Search for the cell housing the specified text and yield its [x, y] center coordinate. 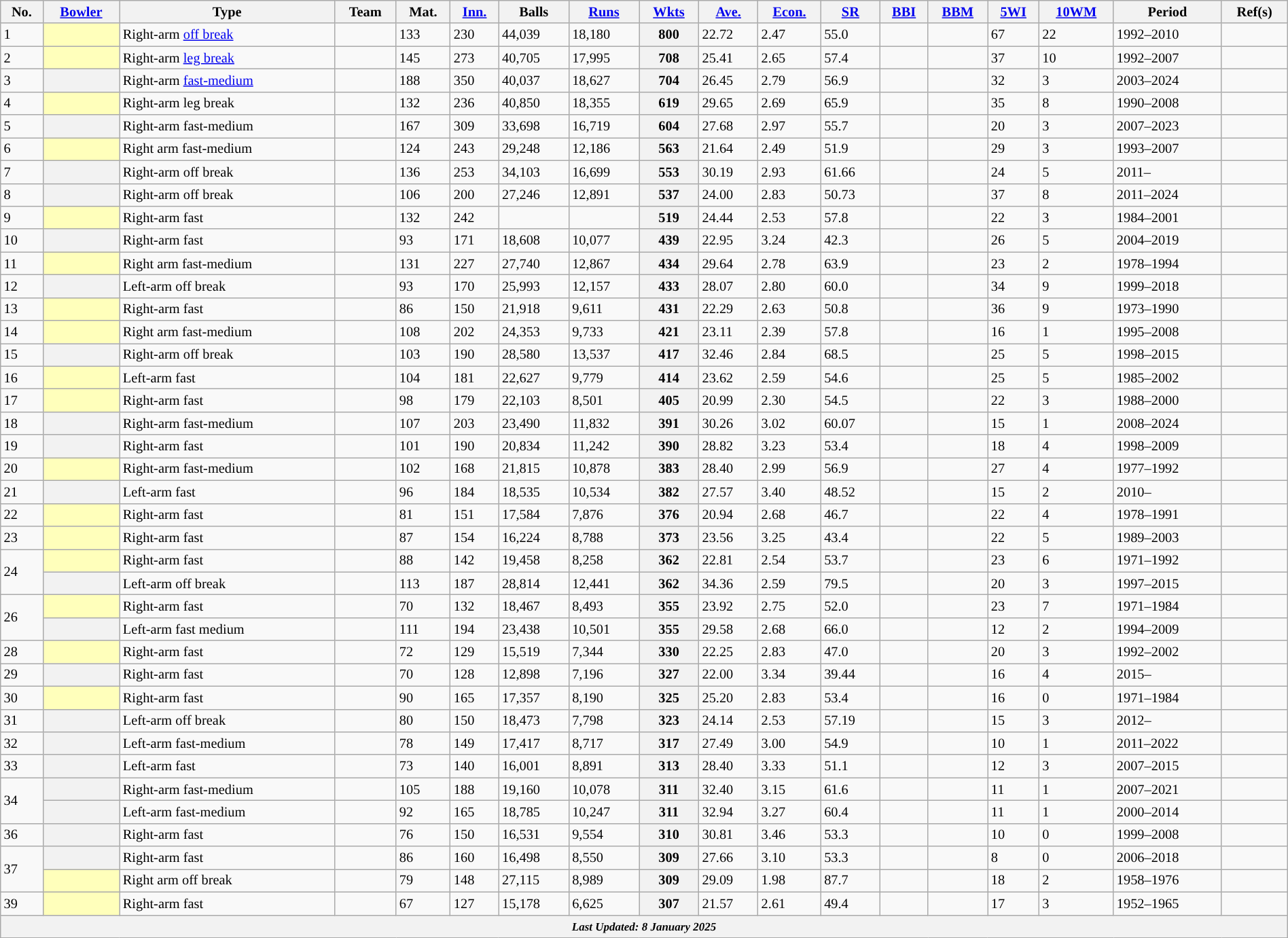
12,867 [603, 264]
60.4 [851, 812]
22.95 [728, 240]
10,878 [603, 469]
2007–2023 [1167, 126]
704 [668, 80]
39 [22, 903]
44,039 [534, 35]
Ave. [728, 12]
10,501 [603, 629]
55.0 [851, 35]
60.0 [851, 286]
16,719 [603, 126]
2.63 [789, 309]
2.75 [789, 606]
23,438 [534, 629]
SR [851, 12]
49.4 [851, 903]
7,876 [603, 515]
2.80 [789, 286]
1978–1994 [1167, 264]
Ref(s) [1254, 12]
2.30 [789, 400]
1997–2015 [1167, 583]
2008–2024 [1167, 423]
33 [22, 766]
390 [668, 446]
167 [423, 126]
34.36 [728, 583]
2.39 [789, 332]
20.99 [728, 400]
129 [474, 652]
32.46 [728, 355]
90 [423, 698]
2000–2014 [1167, 812]
168 [474, 469]
39.44 [851, 674]
28,580 [534, 355]
25.41 [728, 58]
8,258 [603, 560]
60.07 [851, 423]
19 [22, 446]
107 [423, 423]
103 [423, 355]
800 [668, 35]
350 [474, 80]
148 [474, 880]
11,242 [603, 446]
227 [474, 264]
307 [668, 903]
160 [474, 858]
23.56 [728, 537]
145 [423, 58]
2006–2018 [1167, 858]
619 [668, 103]
8,717 [603, 743]
18,535 [534, 492]
194 [474, 629]
30.19 [728, 172]
2.93 [789, 172]
23,490 [534, 423]
27.57 [728, 492]
2003–2024 [1167, 80]
25,993 [534, 286]
46.7 [851, 515]
242 [474, 217]
1958–1976 [1167, 880]
24,353 [534, 332]
323 [668, 721]
73 [423, 766]
181 [474, 378]
30 [22, 698]
34,103 [534, 172]
327 [668, 674]
18,785 [534, 812]
Mat. [423, 12]
1992–2002 [1167, 652]
24.44 [728, 217]
5WI [1014, 12]
10,078 [603, 789]
170 [474, 286]
9,779 [603, 378]
3.00 [789, 743]
51.1 [851, 766]
1990–2008 [1167, 103]
Inn. [474, 12]
102 [423, 469]
54.9 [851, 743]
2015– [1167, 674]
405 [668, 400]
230 [474, 35]
57.19 [851, 721]
8,550 [603, 858]
3.34 [789, 674]
604 [668, 126]
382 [668, 492]
104 [423, 378]
203 [474, 423]
136 [423, 172]
2.65 [789, 58]
1999–2008 [1167, 835]
25.20 [728, 698]
2011–2022 [1167, 743]
1984–2001 [1167, 217]
19,458 [534, 560]
16,224 [534, 537]
68.5 [851, 355]
2011– [1167, 172]
63.9 [851, 264]
88 [423, 560]
1985–2002 [1167, 378]
17,417 [534, 743]
310 [668, 835]
96 [423, 492]
1999–2018 [1167, 286]
No. [22, 12]
21,815 [534, 469]
61.6 [851, 789]
61.66 [851, 172]
421 [668, 332]
330 [668, 652]
81 [423, 515]
50.8 [851, 309]
24.00 [728, 195]
Wkts [668, 12]
313 [668, 766]
17,995 [603, 58]
40,037 [534, 80]
Team [365, 12]
431 [668, 309]
48.52 [851, 492]
21,918 [534, 309]
52.0 [851, 606]
22.25 [728, 652]
28.82 [728, 446]
1971–1992 [1167, 560]
1.98 [789, 880]
439 [668, 240]
3.24 [789, 240]
Econ. [789, 12]
200 [474, 195]
105 [423, 789]
1952–1965 [1167, 903]
10,077 [603, 240]
1994–2009 [1167, 629]
79 [423, 880]
BBM [958, 12]
2.78 [789, 264]
Runs [603, 12]
27.68 [728, 126]
8,989 [603, 880]
184 [474, 492]
10,534 [603, 492]
23.92 [728, 606]
40,850 [534, 103]
236 [474, 103]
128 [474, 674]
1993–2007 [1167, 149]
8,493 [603, 606]
42.3 [851, 240]
13,537 [603, 355]
1992–2007 [1167, 58]
2007–2021 [1167, 789]
1977–1992 [1167, 469]
12,891 [603, 195]
57.4 [851, 58]
43.4 [851, 537]
72 [423, 652]
16,531 [534, 835]
53.7 [851, 560]
17,357 [534, 698]
20.94 [728, 515]
40,705 [534, 58]
273 [474, 58]
18,180 [603, 35]
9,733 [603, 332]
33,698 [534, 126]
434 [668, 264]
106 [423, 195]
10WM [1076, 12]
3.33 [789, 766]
13 [22, 309]
19,160 [534, 789]
10,247 [603, 812]
Period [1167, 12]
414 [668, 378]
30.81 [728, 835]
76 [423, 835]
15,178 [534, 903]
22.81 [728, 560]
80 [423, 721]
Type [227, 12]
553 [668, 172]
1992–2010 [1167, 35]
7,196 [603, 674]
20,834 [534, 446]
708 [668, 58]
31 [22, 721]
3.10 [789, 858]
127 [474, 903]
12,898 [534, 674]
243 [474, 149]
2.84 [789, 355]
2.99 [789, 469]
27,740 [534, 264]
1978–1991 [1167, 515]
27.66 [728, 858]
Left-arm fast medium [227, 629]
3.25 [789, 537]
47.0 [851, 652]
187 [474, 583]
23.11 [728, 332]
27 [1014, 469]
24.14 [728, 721]
2.69 [789, 103]
23.62 [728, 378]
133 [423, 35]
2.79 [789, 80]
3.27 [789, 812]
2.97 [789, 126]
29.58 [728, 629]
92 [423, 812]
1988–2000 [1167, 400]
1998–2015 [1167, 355]
BBI [904, 12]
21.57 [728, 903]
1973–1990 [1167, 309]
18,608 [534, 240]
2.47 [789, 35]
21.64 [728, 149]
253 [474, 172]
519 [668, 217]
16,498 [534, 858]
3.23 [789, 446]
Right arm off break [227, 880]
29,248 [534, 149]
16,001 [534, 766]
1995–2008 [1167, 332]
2010– [1167, 492]
28,814 [534, 583]
537 [668, 195]
2004–2019 [1167, 240]
9,611 [603, 309]
2.49 [789, 149]
3.15 [789, 789]
28 [22, 652]
433 [668, 286]
87.7 [851, 880]
140 [474, 766]
21 [22, 492]
7,344 [603, 652]
29.65 [728, 103]
391 [668, 423]
55.7 [851, 126]
12,157 [603, 286]
22.29 [728, 309]
22,103 [534, 400]
32.94 [728, 812]
563 [668, 149]
8,891 [603, 766]
78 [423, 743]
124 [423, 149]
151 [474, 515]
6,625 [603, 903]
54.6 [851, 378]
12,441 [603, 583]
376 [668, 515]
2007–2015 [1167, 766]
325 [668, 698]
27,246 [534, 195]
26.45 [728, 80]
8,501 [603, 400]
3.40 [789, 492]
2.61 [789, 903]
32.40 [728, 789]
317 [668, 743]
9,554 [603, 835]
1998–2009 [1167, 446]
3.46 [789, 835]
87 [423, 537]
14 [22, 332]
Balls [534, 12]
16,699 [603, 172]
65.9 [851, 103]
202 [474, 332]
18,473 [534, 721]
29.64 [728, 264]
111 [423, 629]
51.9 [851, 149]
179 [474, 400]
54.5 [851, 400]
142 [474, 560]
35 [1014, 103]
113 [423, 583]
373 [668, 537]
27,115 [534, 880]
27.49 [728, 743]
149 [474, 743]
18,467 [534, 606]
Bowler [82, 12]
8,788 [603, 537]
417 [668, 355]
18,627 [603, 80]
101 [423, 446]
383 [668, 469]
2012– [1167, 721]
108 [423, 332]
22.72 [728, 35]
15,519 [534, 652]
98 [423, 400]
18,355 [603, 103]
131 [423, 264]
171 [474, 240]
50.73 [851, 195]
30.26 [728, 423]
29.09 [728, 880]
22.00 [728, 674]
2.54 [789, 560]
79.5 [851, 583]
1989–2003 [1167, 537]
12,186 [603, 149]
28.07 [728, 286]
Last Updated: 8 January 2025 [644, 926]
2011–2024 [1167, 195]
66.0 [851, 629]
8,190 [603, 698]
17,584 [534, 515]
154 [474, 537]
7,798 [603, 721]
3.02 [789, 423]
11,832 [603, 423]
22,627 [534, 378]
